Identify which cell holds the provided text, then report its (x, y) central coordinate. 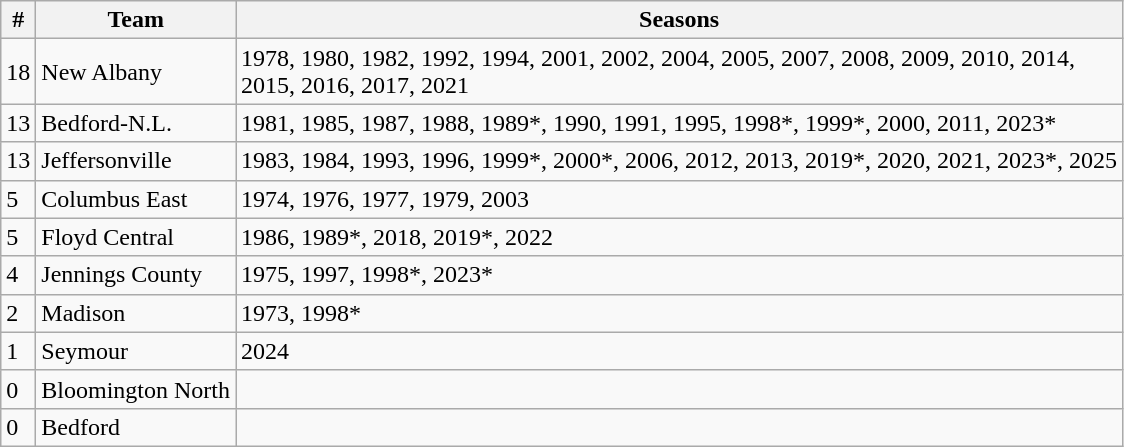
Bloomington North (136, 389)
Seasons (680, 20)
Columbus East (136, 199)
Madison (136, 313)
# (18, 20)
Jeffersonville (136, 161)
Floyd Central (136, 237)
1983, 1984, 1993, 1996, 1999*, 2000*, 2006, 2012, 2013, 2019*, 2020, 2021, 2023*, 2025 (680, 161)
18 (18, 72)
Jennings County (136, 275)
1973, 1998* (680, 313)
1981, 1985, 1987, 1988, 1989*, 1990, 1991, 1995, 1998*, 1999*, 2000, 2011, 2023* (680, 123)
4 (18, 275)
Seymour (136, 351)
Bedford-N.L. (136, 123)
Team (136, 20)
Bedford (136, 427)
1974, 1976, 1977, 1979, 2003 (680, 199)
New Albany (136, 72)
2024 (680, 351)
1 (18, 351)
2 (18, 313)
1986, 1989*, 2018, 2019*, 2022 (680, 237)
1978, 1980, 1982, 1992, 1994, 2001, 2002, 2004, 2005, 2007, 2008, 2009, 2010, 2014,2015, 2016, 2017, 2021 (680, 72)
1975, 1997, 1998*, 2023* (680, 275)
